Locate the cell with the specified text and output its [x, y] center coordinate. 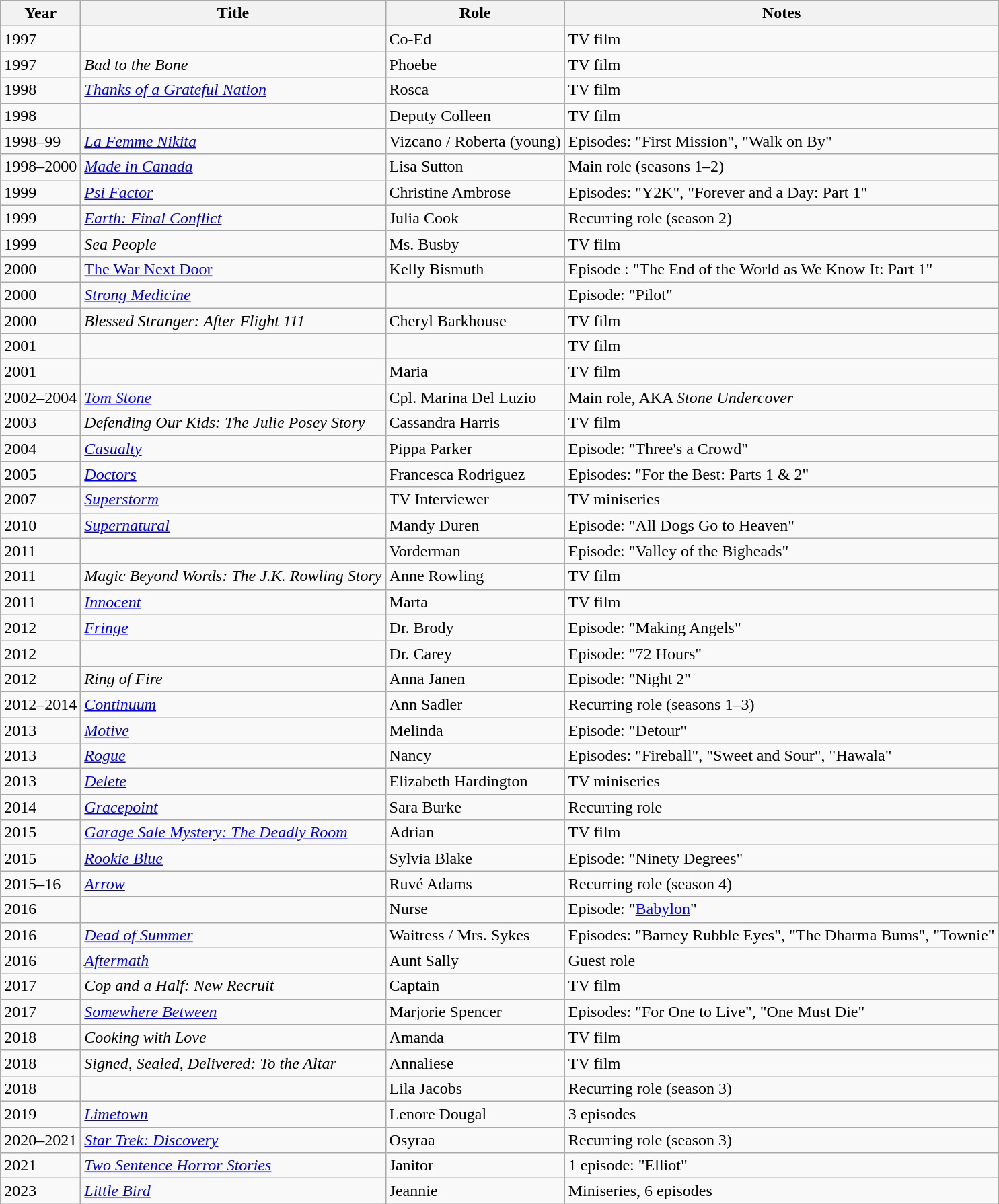
Little Bird [233, 1191]
Episode: "Pilot" [782, 295]
1 episode: "Elliot" [782, 1166]
Jeannie [475, 1191]
2005 [40, 474]
Limetown [233, 1114]
Episode: "Night 2" [782, 679]
Episode: "Ninety Degrees" [782, 858]
Somewhere Between [233, 1012]
Tom Stone [233, 398]
Episode: "72 Hours" [782, 653]
Waitress / Mrs. Sykes [475, 935]
Marta [475, 602]
Rogue [233, 756]
Dead of Summer [233, 935]
2021 [40, 1166]
Episode: "Detour" [782, 730]
Ruvé Adams [475, 884]
Cpl. Marina Del Luzio [475, 398]
Ms. Busby [475, 243]
3 episodes [782, 1114]
Episodes: "Fireball", "Sweet and Sour", "Hawala" [782, 756]
Recurring role [782, 807]
2020–2021 [40, 1140]
Role [475, 13]
Innocent [233, 602]
Cassandra Harris [475, 423]
Captain [475, 986]
Aftermath [233, 961]
Blessed Stranger: After Flight 111 [233, 321]
Recurring role (season 2) [782, 218]
1998–99 [40, 141]
Episode: "Valley of the Bigheads" [782, 551]
Episodes: "First Mission", "Walk on By" [782, 141]
Strong Medicine [233, 295]
Supernatural [233, 525]
Ann Sadler [475, 704]
Casualty [233, 449]
Year [40, 13]
Continuum [233, 704]
Episodes: "Y2K", "Forever and a Day: Part 1" [782, 192]
Miniseries, 6 episodes [782, 1191]
2015–16 [40, 884]
Garage Sale Mystery: The Deadly Room [233, 833]
The War Next Door [233, 269]
Recurring role (season 4) [782, 884]
Maria [475, 372]
Anne Rowling [475, 576]
Arrow [233, 884]
Signed, Sealed, Delivered: To the Altar [233, 1063]
Sylvia Blake [475, 858]
Kelly Bismuth [475, 269]
Episodes: "For the Best: Parts 1 & 2" [782, 474]
Janitor [475, 1166]
Osyraa [475, 1140]
Title [233, 13]
Lenore Dougal [475, 1114]
Episode: "Three's a Crowd" [782, 449]
Two Sentence Horror Stories [233, 1166]
TV Interviewer [475, 500]
Thanks of a Grateful Nation [233, 90]
1998–2000 [40, 167]
Lila Jacobs [475, 1088]
2004 [40, 449]
Rookie Blue [233, 858]
Sea People [233, 243]
2023 [40, 1191]
Julia Cook [475, 218]
Pippa Parker [475, 449]
Made in Canada [233, 167]
Dr. Carey [475, 653]
Ring of Fire [233, 679]
Cooking with Love [233, 1037]
Episode: "Making Angels" [782, 628]
Magic Beyond Words: The J.K. Rowling Story [233, 576]
La Femme Nikita [233, 141]
Dr. Brody [475, 628]
2003 [40, 423]
2012–2014 [40, 704]
Vizcano / Roberta (young) [475, 141]
Motive [233, 730]
Amanda [475, 1037]
2007 [40, 500]
Adrian [475, 833]
Christine Ambrose [475, 192]
Elizabeth Hardington [475, 782]
Mandy Duren [475, 525]
Superstorm [233, 500]
Delete [233, 782]
Episodes: "Barney Rubble Eyes", "The Dharma Bums", "Townie" [782, 935]
Aunt Sally [475, 961]
Earth: Final Conflict [233, 218]
Psi Factor [233, 192]
Marjorie Spencer [475, 1012]
Main role (seasons 1–2) [782, 167]
Nancy [475, 756]
Melinda [475, 730]
Guest role [782, 961]
Fringe [233, 628]
2002–2004 [40, 398]
Phoebe [475, 65]
Cop and a Half: New Recruit [233, 986]
Episode: "Babylon" [782, 909]
Francesca Rodriguez [475, 474]
2014 [40, 807]
Lisa Sutton [475, 167]
Doctors [233, 474]
Main role, AKA Stone Undercover [782, 398]
Sara Burke [475, 807]
Cheryl Barkhouse [475, 321]
Co-Ed [475, 39]
Bad to the Bone [233, 65]
Episode : "The End of the World as We Know It: Part 1" [782, 269]
Vorderman [475, 551]
Nurse [475, 909]
Episode: "All Dogs Go to Heaven" [782, 525]
Notes [782, 13]
Defending Our Kids: The Julie Posey Story [233, 423]
Recurring role (seasons 1–3) [782, 704]
Gracepoint [233, 807]
Episodes: "For One to Live", "One Must Die" [782, 1012]
Rosca [475, 90]
Anna Janen [475, 679]
2010 [40, 525]
Star Trek: Discovery [233, 1140]
Deputy Colleen [475, 116]
Annaliese [475, 1063]
2019 [40, 1114]
